From the cell containing the given text, extract its center point as (x, y) coordinate. 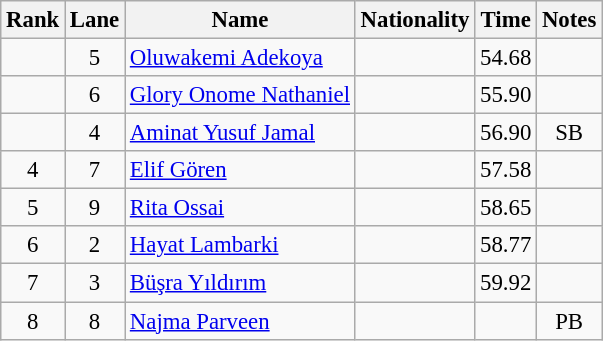
Notes (570, 20)
Glory Onome Nathaniel (240, 95)
Hayat Lambarki (240, 245)
9 (95, 208)
Rank (33, 20)
Aminat Yusuf Jamal (240, 133)
SB (570, 133)
Büşra Yıldırım (240, 283)
55.90 (506, 95)
54.68 (506, 58)
Oluwakemi Adekoya (240, 58)
58.65 (506, 208)
Lane (95, 20)
Nationality (414, 20)
57.58 (506, 170)
Time (506, 20)
59.92 (506, 283)
Najma Parveen (240, 321)
PB (570, 321)
Elif Gören (240, 170)
3 (95, 283)
Name (240, 20)
2 (95, 245)
56.90 (506, 133)
Rita Ossai (240, 208)
58.77 (506, 245)
